Detect which cell encompasses the target text, then output its [x, y] center coordinate. 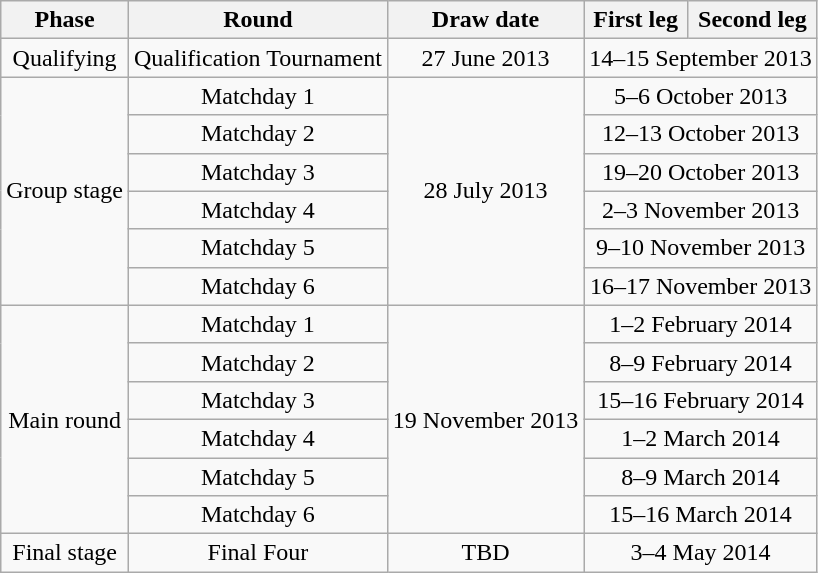
3–4 May 2014 [701, 553]
8–9 February 2014 [701, 362]
27 June 2013 [485, 58]
Main round [65, 419]
Final stage [65, 553]
12–13 October 2013 [701, 134]
1–2 March 2014 [701, 438]
19–20 October 2013 [701, 172]
Round [258, 20]
15–16 March 2014 [701, 515]
28 July 2013 [485, 191]
Final Four [258, 553]
8–9 March 2014 [701, 477]
9–10 November 2013 [701, 248]
16–17 November 2013 [701, 286]
Qualification Tournament [258, 58]
2–3 November 2013 [701, 210]
Second leg [752, 20]
5–6 October 2013 [701, 96]
First leg [636, 20]
Phase [65, 20]
TBD [485, 553]
14–15 September 2013 [701, 58]
1–2 February 2014 [701, 324]
19 November 2013 [485, 419]
15–16 February 2014 [701, 400]
Group stage [65, 191]
Draw date [485, 20]
Qualifying [65, 58]
